Capture the cell that displays the provided text and extract its (x, y) central coordinate. 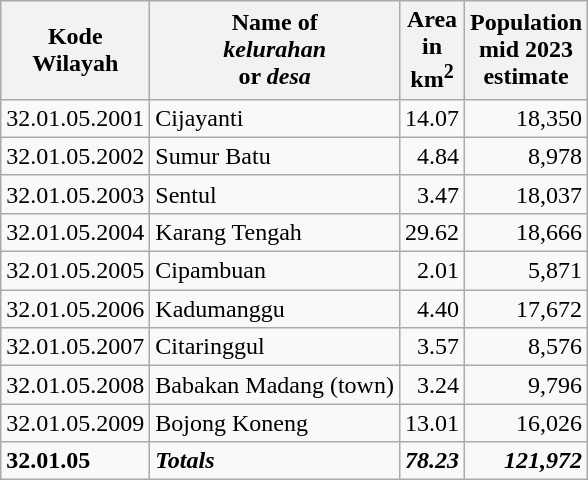
Bojong Koneng (275, 423)
17,672 (526, 309)
Kadumanggu (275, 309)
Populationmid 2023estimate (526, 50)
Sumur Batu (275, 156)
18,037 (526, 194)
8,576 (526, 347)
78.23 (432, 461)
14.07 (432, 118)
Karang Tengah (275, 232)
3.24 (432, 385)
32.01.05.2007 (76, 347)
Cijayanti (275, 118)
9,796 (526, 385)
32.01.05 (76, 461)
8,978 (526, 156)
18,666 (526, 232)
121,972 (526, 461)
2.01 (432, 271)
29.62 (432, 232)
Cipambuan (275, 271)
16,026 (526, 423)
3.57 (432, 347)
Citaringgul (275, 347)
32.01.05.2009 (76, 423)
Babakan Madang (town) (275, 385)
32.01.05.2002 (76, 156)
4.40 (432, 309)
32.01.05.2008 (76, 385)
3.47 (432, 194)
13.01 (432, 423)
4.84 (432, 156)
32.01.05.2001 (76, 118)
18,350 (526, 118)
32.01.05.2006 (76, 309)
Kode Wilayah (76, 50)
32.01.05.2004 (76, 232)
Area in km2 (432, 50)
32.01.05.2005 (76, 271)
Name of kelurahan or desa (275, 50)
5,871 (526, 271)
32.01.05.2003 (76, 194)
Totals (275, 461)
Sentul (275, 194)
